From the cell containing the given text, extract its center point as [X, Y] coordinate. 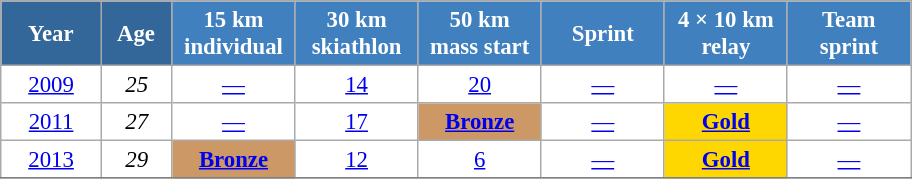
50 km mass start [480, 34]
15 km individual [234, 34]
30 km skiathlon [356, 34]
4 × 10 km relay [726, 34]
2009 [52, 85]
25 [136, 85]
2013 [52, 160]
17 [356, 122]
27 [136, 122]
Age [136, 34]
6 [480, 160]
Sprint [602, 34]
14 [356, 85]
Team sprint [848, 34]
12 [356, 160]
2011 [52, 122]
Year [52, 34]
20 [480, 85]
29 [136, 160]
